From the cell containing the given text, extract its center point as [x, y] coordinate. 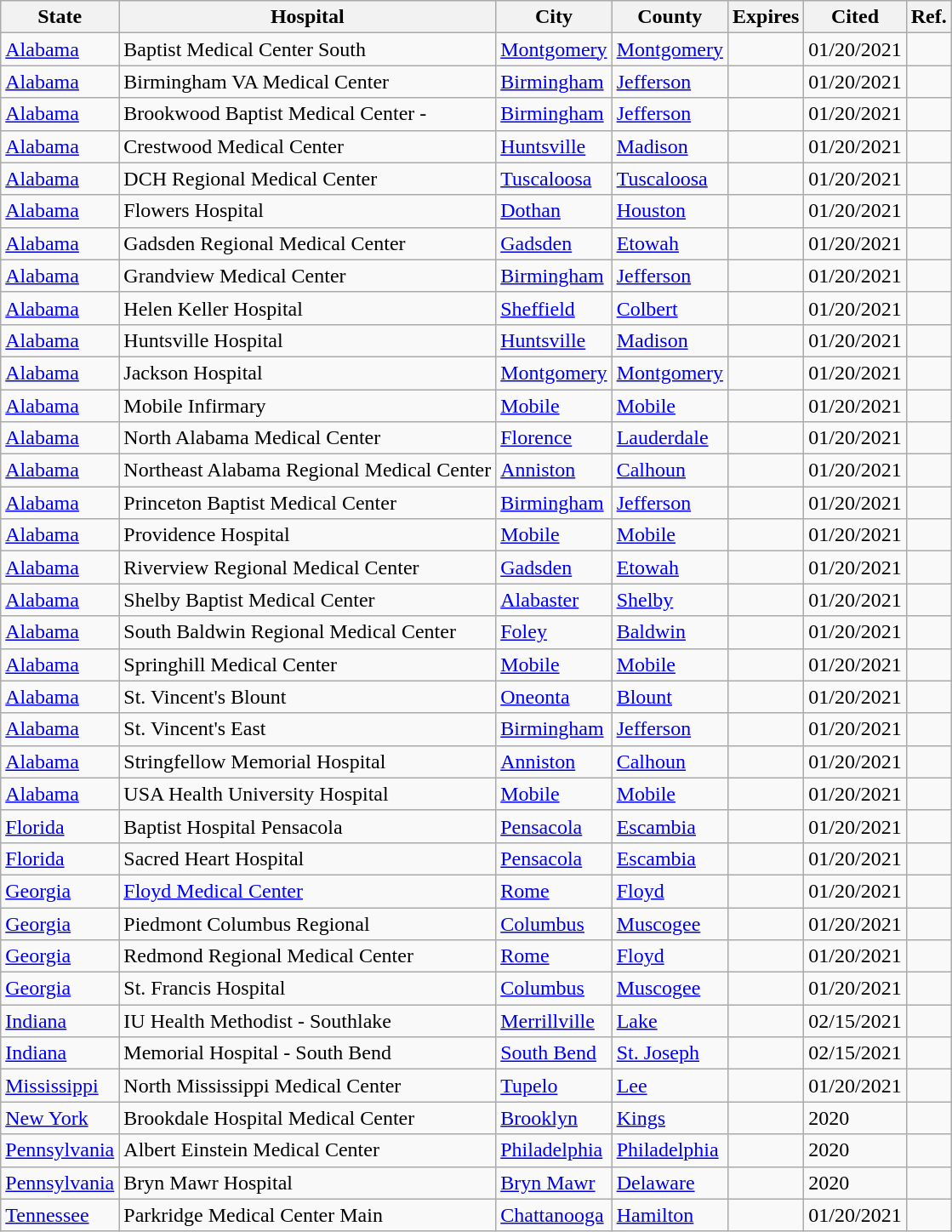
South Baldwin Regional Medical Center [308, 632]
Huntsville Hospital [308, 340]
Crestwood Medical Center [308, 146]
Gadsden Regional Medical Center [308, 243]
North Mississippi Medical Center [308, 1086]
Tennessee [60, 1215]
Grandview Medical Center [308, 276]
Ref. [929, 17]
Albert Einstein Medical Center [308, 1150]
Baptist Medical Center South [308, 49]
DCH Regional Medical Center [308, 179]
Redmond Regional Medical Center [308, 956]
Hospital [308, 17]
Dothan [554, 211]
Jackson Hospital [308, 373]
South Bend [554, 1053]
Stringfellow Memorial Hospital [308, 761]
Helen Keller Hospital [308, 308]
City [554, 17]
Colbert [670, 308]
State [60, 17]
Hamilton [670, 1215]
Lee [670, 1086]
Merrillville [554, 1021]
Lake [670, 1021]
Parkridge Medical Center Main [308, 1215]
St. Francis Hospital [308, 989]
County [670, 17]
Oneonta [554, 697]
IU Health Methodist - Southlake [308, 1021]
Shelby [670, 600]
USA Health University Hospital [308, 794]
North Alabama Medical Center [308, 438]
Princeton Baptist Medical Center [308, 503]
Mississippi [60, 1086]
Blount [670, 697]
Cited [855, 17]
Delaware [670, 1183]
Piedmont Columbus Regional [308, 923]
Flowers Hospital [308, 211]
Baldwin [670, 632]
Springhill Medical Center [308, 664]
Lauderdale [670, 438]
Brookdale Hospital Medical Center [308, 1118]
Florence [554, 438]
Sheffield [554, 308]
Alabaster [554, 600]
New York [60, 1118]
Bryn Mawr Hospital [308, 1183]
Mobile Infirmary [308, 406]
St. Vincent's Blount [308, 697]
St. Joseph [670, 1053]
Houston [670, 211]
Providence Hospital [308, 535]
St. Vincent's East [308, 729]
Brooklyn [554, 1118]
Expires [766, 17]
Northeast Alabama Regional Medical Center [308, 471]
Riverview Regional Medical Center [308, 568]
Memorial Hospital - South Bend [308, 1053]
Chattanooga [554, 1215]
Birmingham VA Medical Center [308, 82]
Baptist Hospital Pensacola [308, 826]
Shelby Baptist Medical Center [308, 600]
Tupelo [554, 1086]
Bryn Mawr [554, 1183]
Foley [554, 632]
Brookwood Baptist Medical Center - [308, 114]
Sacred Heart Hospital [308, 858]
Kings [670, 1118]
Floyd Medical Center [308, 891]
